Locate the cell with the specified text and output its (x, y) center coordinate. 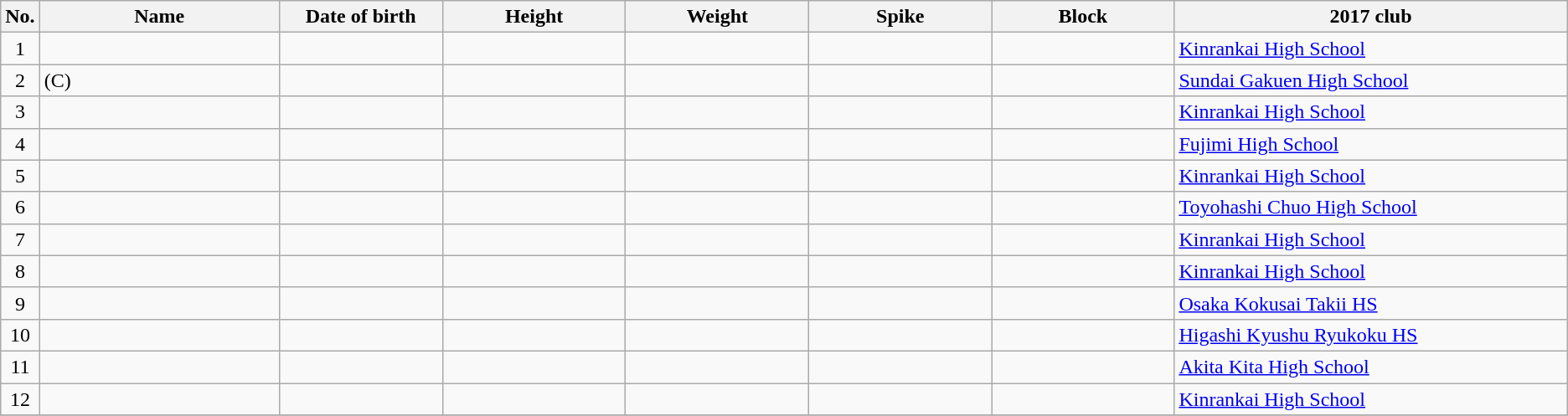
Date of birth (360, 17)
Name (159, 17)
Spike (900, 17)
2017 club (1370, 17)
12 (20, 399)
Akita Kita High School (1370, 367)
Block (1083, 17)
3 (20, 112)
8 (20, 271)
Sundai Gakuen High School (1370, 80)
10 (20, 335)
5 (20, 176)
2 (20, 80)
6 (20, 208)
Height (534, 17)
11 (20, 367)
Osaka Kokusai Takii HS (1370, 303)
Toyohashi Chuo High School (1370, 208)
Higashi Kyushu Ryukoku HS (1370, 335)
Fujimi High School (1370, 144)
7 (20, 239)
No. (20, 17)
1 (20, 49)
(C) (159, 80)
4 (20, 144)
Weight (717, 17)
9 (20, 303)
